Search for the cell housing the specified text and yield its [x, y] center coordinate. 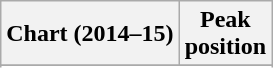
Peakposition [225, 34]
Chart (2014–15) [90, 34]
